Return the (X, Y) coordinate for the center point of the cell that contains the specified text.  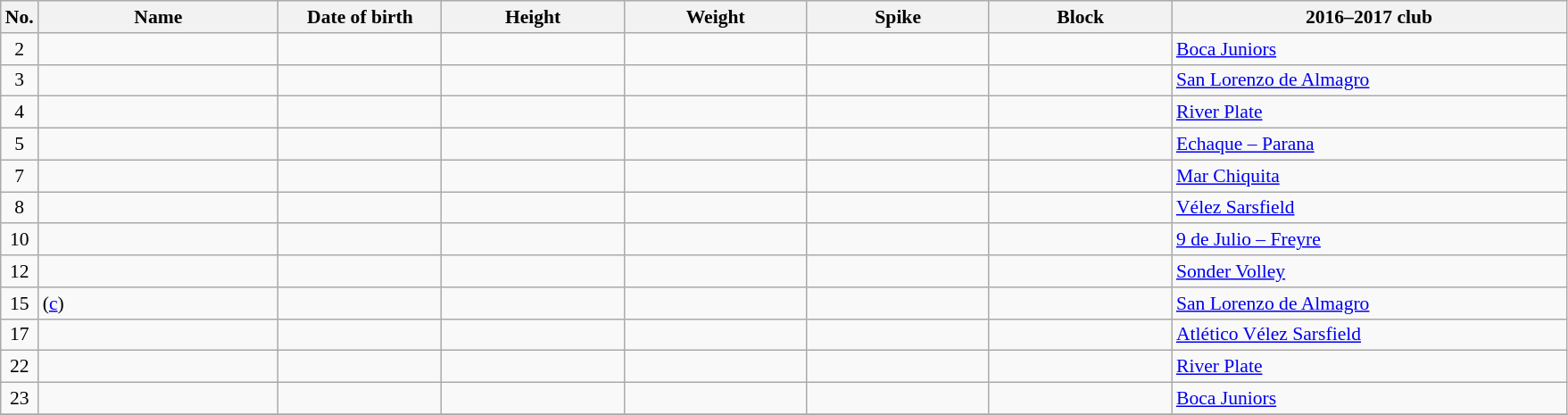
Weight (716, 17)
23 (20, 399)
3 (20, 80)
17 (20, 335)
5 (20, 145)
Vélez Sarsfield (1369, 208)
8 (20, 208)
Sonder Volley (1369, 271)
Height (534, 17)
No. (20, 17)
9 de Julio – Freyre (1369, 240)
Echaque – Parana (1369, 145)
Block (1080, 17)
12 (20, 271)
4 (20, 112)
2016–2017 club (1369, 17)
15 (20, 303)
22 (20, 367)
Atlético Vélez Sarsfield (1369, 335)
2 (20, 49)
(c) (159, 303)
7 (20, 176)
Name (159, 17)
Date of birth (361, 17)
Spike (898, 17)
10 (20, 240)
Mar Chiquita (1369, 176)
